Search for the cell housing the specified text and yield its [x, y] center coordinate. 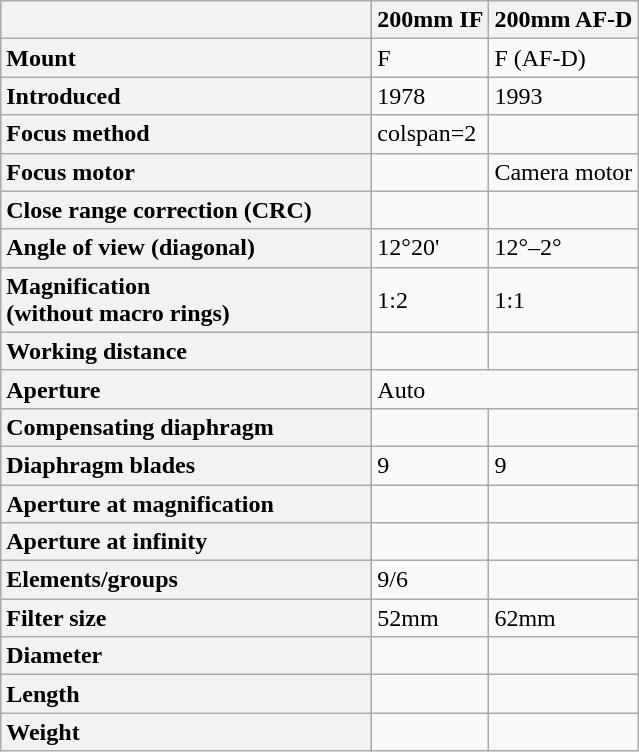
1:1 [564, 300]
9/6 [430, 580]
12°–2° [564, 248]
Aperture at magnification [186, 503]
Aperture at infinity [186, 542]
Working distance [186, 351]
Magnification(without macro rings) [186, 300]
Mount [186, 58]
Auto [505, 389]
52mm [430, 618]
Length [186, 694]
F [430, 58]
1993 [564, 96]
Diameter [186, 656]
200mm AF‑D [564, 20]
1:2 [430, 300]
Introduced [186, 96]
200mm IF [430, 20]
Elements/groups [186, 580]
F (AF‑D) [564, 58]
Compensating diaphragm [186, 427]
colspan=2 [430, 134]
Diaphragm blades [186, 465]
Aperture [186, 389]
12°20' [430, 248]
Focus method [186, 134]
Angle of view (diagonal) [186, 248]
62mm [564, 618]
Close range correction (CRC) [186, 210]
1978 [430, 96]
Camera motor [564, 172]
Focus motor [186, 172]
Filter size [186, 618]
Weight [186, 732]
